Locate the cell with the specified text and output its [x, y] center coordinate. 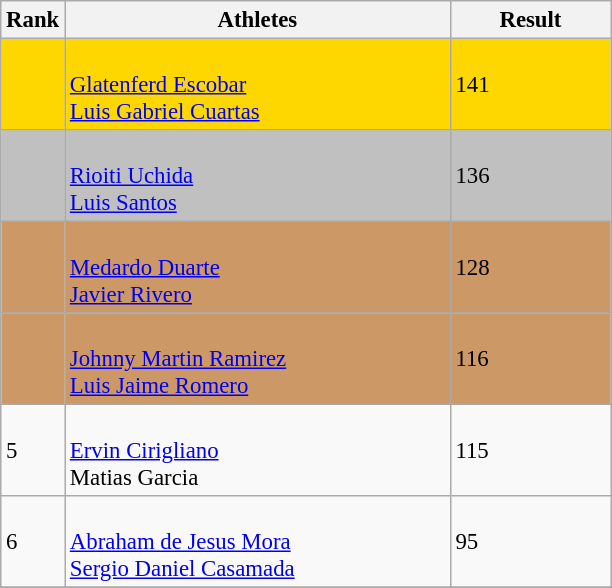
Result [530, 20]
116 [530, 359]
Glatenferd EscobarLuis Gabriel Cuartas [258, 85]
Medardo DuarteJavier Rivero [258, 268]
Rank [33, 20]
95 [530, 542]
Rioiti UchidaLuis Santos [258, 176]
128 [530, 268]
Abraham de Jesus MoraSergio Daniel Casamada [258, 542]
115 [530, 451]
141 [530, 85]
5 [33, 451]
Ervin CiriglianoMatias Garcia [258, 451]
Johnny Martin RamirezLuis Jaime Romero [258, 359]
6 [33, 542]
Athletes [258, 20]
136 [530, 176]
